Capture the cell that displays the provided text and extract its (x, y) central coordinate. 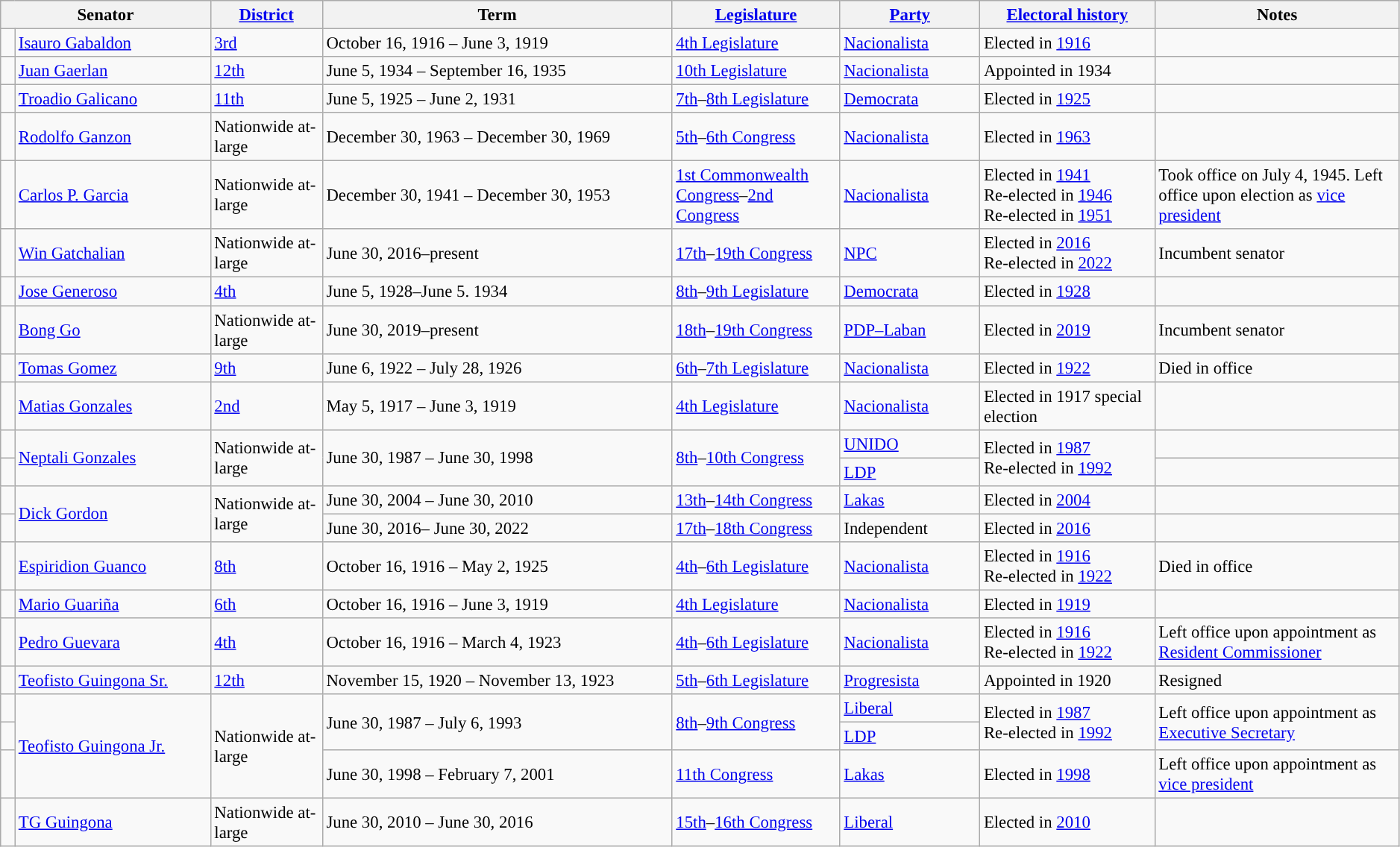
10th Legislature (756, 71)
Elected in 1917 special election (1067, 406)
18th–19th Congress (756, 330)
June 30, 2004 – June 30, 2010 (497, 500)
Bong Go (113, 330)
District (266, 15)
Elected in 1963 (1067, 137)
7th–8th Legislature (756, 99)
8th–10th Congress (756, 458)
Independent (910, 528)
PDP–Laban (910, 330)
June 30, 1998 – February 7, 2001 (497, 774)
Teofisto Guingona Sr. (113, 681)
Troadio Galicano (113, 99)
Pedro Guevara (113, 643)
Elected in 1941Re-elected in 1946Re-elected in 1951 (1067, 195)
Teofisto Guingona Jr. (113, 746)
Appointed in 1920 (1067, 681)
December 30, 1941 – December 30, 1953 (497, 195)
Elected in 2016Re-elected in 2022 (1067, 254)
8th–9th Congress (756, 722)
June 5, 1928–June 5. 1934 (497, 292)
TG Guingona (113, 823)
Elected in 1928 (1067, 292)
Left office upon appointment as Resident Commissioner (1277, 643)
1st Commonwealth Congress–2nd Congress (756, 195)
Took office on July 4, 1945. Left office upon election as vice president (1277, 195)
Dick Gordon (113, 514)
5th–6th Legislature (756, 681)
Notes (1277, 15)
Elected in 1922 (1067, 368)
8th (266, 567)
Left office upon appointment as vice president (1277, 774)
Rodolfo Ganzon (113, 137)
Party (910, 15)
3rd (266, 43)
9th (266, 368)
Mario Guariña (113, 604)
May 5, 1917 – June 3, 1919 (497, 406)
UNIDO (910, 444)
Espiridion Guanco (113, 567)
Win Gatchalian (113, 254)
June 30, 2016–present (497, 254)
October 16, 1916 – May 2, 1925 (497, 567)
June 6, 1922 – July 28, 1926 (497, 368)
2nd (266, 406)
Electoral history (1067, 15)
Left office upon appointment as Executive Secretary (1277, 722)
Senator (106, 15)
Legislature (756, 15)
June 30, 1987 – July 6, 1993 (497, 722)
November 15, 1920 – November 13, 1923 (497, 681)
17th–19th Congress (756, 254)
June 5, 1934 – September 16, 1935 (497, 71)
Elected in 2010 (1067, 823)
Neptali Gonzales (113, 458)
June 30, 2019–present (497, 330)
13th–14th Congress (756, 500)
17th–18th Congress (756, 528)
June 5, 1925 – June 2, 1931 (497, 99)
Appointed in 1934 (1067, 71)
Progresista (910, 681)
Jose Generoso (113, 292)
Isauro Gabaldon (113, 43)
Elected in 1925 (1067, 99)
Matias Gonzales (113, 406)
11th (266, 99)
October 16, 1916 – March 4, 1923 (497, 643)
15th–16th Congress (756, 823)
June 30, 1987 – June 30, 1998 (497, 458)
Elected in 1998 (1067, 774)
6th–7th Legislature (756, 368)
Elected in 1919 (1067, 604)
June 30, 2010 – June 30, 2016 (497, 823)
11th Congress (756, 774)
5th–6th Congress (756, 137)
Carlos P. Garcia (113, 195)
6th (266, 604)
NPC (910, 254)
Elected in 1916 (1067, 43)
Elected in 2016 (1067, 528)
December 30, 1963 – December 30, 1969 (497, 137)
Tomas Gomez (113, 368)
June 30, 2016– June 30, 2022 (497, 528)
Resigned (1277, 681)
Juan Gaerlan (113, 71)
Elected in 2004 (1067, 500)
Elected in 2019 (1067, 330)
8th–9th Legislature (756, 292)
Term (497, 15)
